From the cell containing the given text, extract its center point as [X, Y] coordinate. 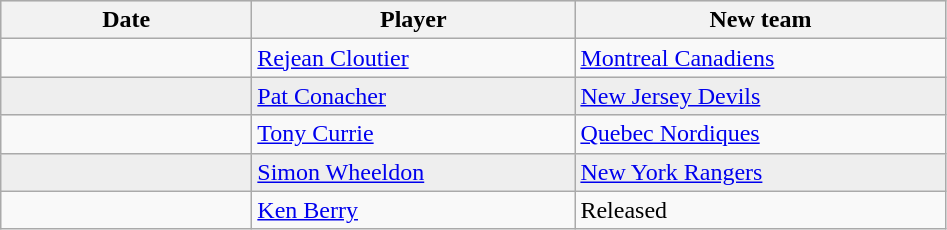
New team [760, 20]
Quebec Nordiques [760, 134]
Released [760, 210]
Ken Berry [414, 210]
Pat Conacher [414, 96]
Rejean Cloutier [414, 58]
Montreal Canadiens [760, 58]
Simon Wheeldon [414, 172]
New York Rangers [760, 172]
Date [126, 20]
New Jersey Devils [760, 96]
Tony Currie [414, 134]
Player [414, 20]
